Detect which cell encompasses the target text, then output its (x, y) center coordinate. 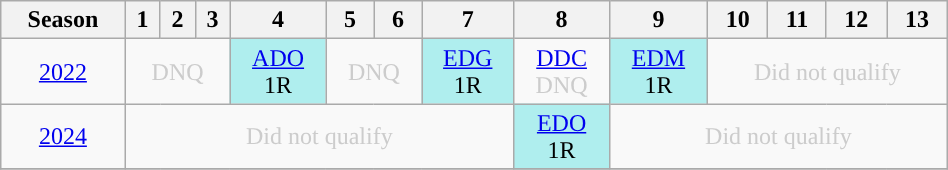
9 (659, 20)
3 (212, 20)
DDCDNQ (562, 72)
12 (856, 20)
2024 (63, 136)
Season (63, 20)
11 (797, 20)
EDG1R (468, 72)
6 (398, 20)
EDM1R (659, 72)
10 (737, 20)
13 (918, 20)
1 (142, 20)
2 (178, 20)
EDO1R (562, 136)
2022 (63, 72)
8 (562, 20)
ADO1R (278, 72)
7 (468, 20)
4 (278, 20)
5 (350, 20)
